Locate the cell with the specified text and output its (x, y) center coordinate. 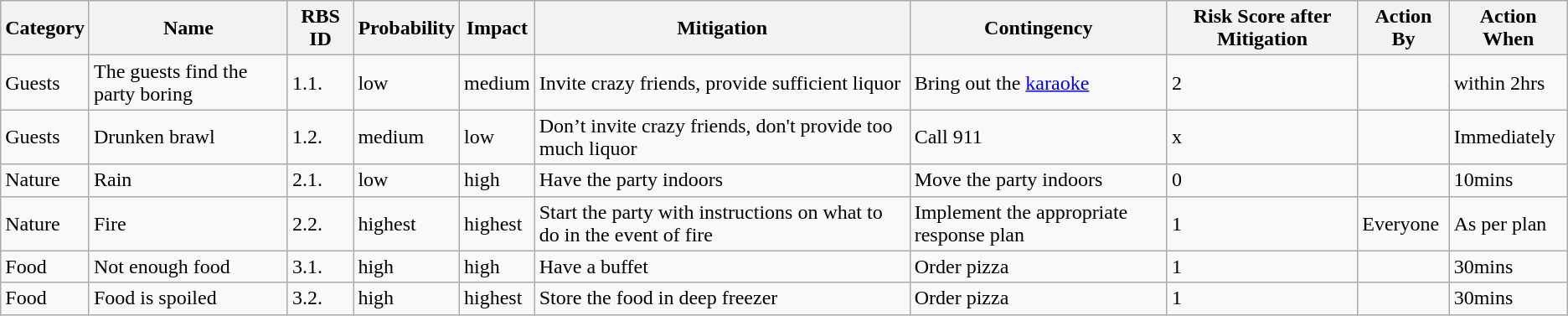
The guests find the party boring (188, 82)
Category (45, 28)
Name (188, 28)
1.2. (320, 137)
RBS ID (320, 28)
Mitigation (722, 28)
Have the party indoors (722, 180)
Probability (407, 28)
0 (1261, 180)
2 (1261, 82)
10mins (1508, 180)
As per plan (1508, 223)
x (1261, 137)
Impact (498, 28)
Not enough food (188, 267)
Move the party indoors (1039, 180)
Rain (188, 180)
2.2. (320, 223)
Start the party with instructions on what to do in the event of fire (722, 223)
2.1. (320, 180)
within 2hrs (1508, 82)
Action By (1404, 28)
Immediately (1508, 137)
Don’t invite crazy friends, don't provide too much liquor (722, 137)
Invite crazy friends, provide sufficient liquor (722, 82)
Store the food in deep freezer (722, 298)
3.2. (320, 298)
Implement the appropriate response plan (1039, 223)
Food is spoiled (188, 298)
Bring out the karaoke (1039, 82)
1.1. (320, 82)
Everyone (1404, 223)
Contingency (1039, 28)
Fire (188, 223)
Call 911 (1039, 137)
Drunken brawl (188, 137)
Have a buffet (722, 267)
Action When (1508, 28)
3.1. (320, 267)
Risk Score after Mitigation (1261, 28)
